Identify which cell holds the provided text, then report its (X, Y) central coordinate. 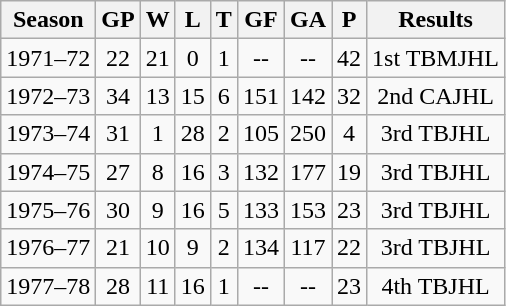
31 (118, 134)
250 (308, 134)
177 (308, 172)
T (224, 20)
Season (48, 20)
4 (350, 134)
142 (308, 96)
1971–72 (48, 58)
1976–77 (48, 248)
1st TBMJHL (436, 58)
153 (308, 210)
11 (158, 286)
0 (192, 58)
1977–78 (48, 286)
1973–74 (48, 134)
5 (224, 210)
4th TBJHL (436, 286)
117 (308, 248)
1972–73 (48, 96)
42 (350, 58)
134 (260, 248)
19 (350, 172)
P (350, 20)
8 (158, 172)
13 (158, 96)
34 (118, 96)
GF (260, 20)
30 (118, 210)
32 (350, 96)
W (158, 20)
Results (436, 20)
10 (158, 248)
15 (192, 96)
L (192, 20)
132 (260, 172)
GP (118, 20)
27 (118, 172)
3 (224, 172)
2nd CAJHL (436, 96)
6 (224, 96)
133 (260, 210)
GA (308, 20)
105 (260, 134)
151 (260, 96)
1975–76 (48, 210)
1974–75 (48, 172)
